Scan for the cell matching the given text and deliver its (x, y) coordinate at center. 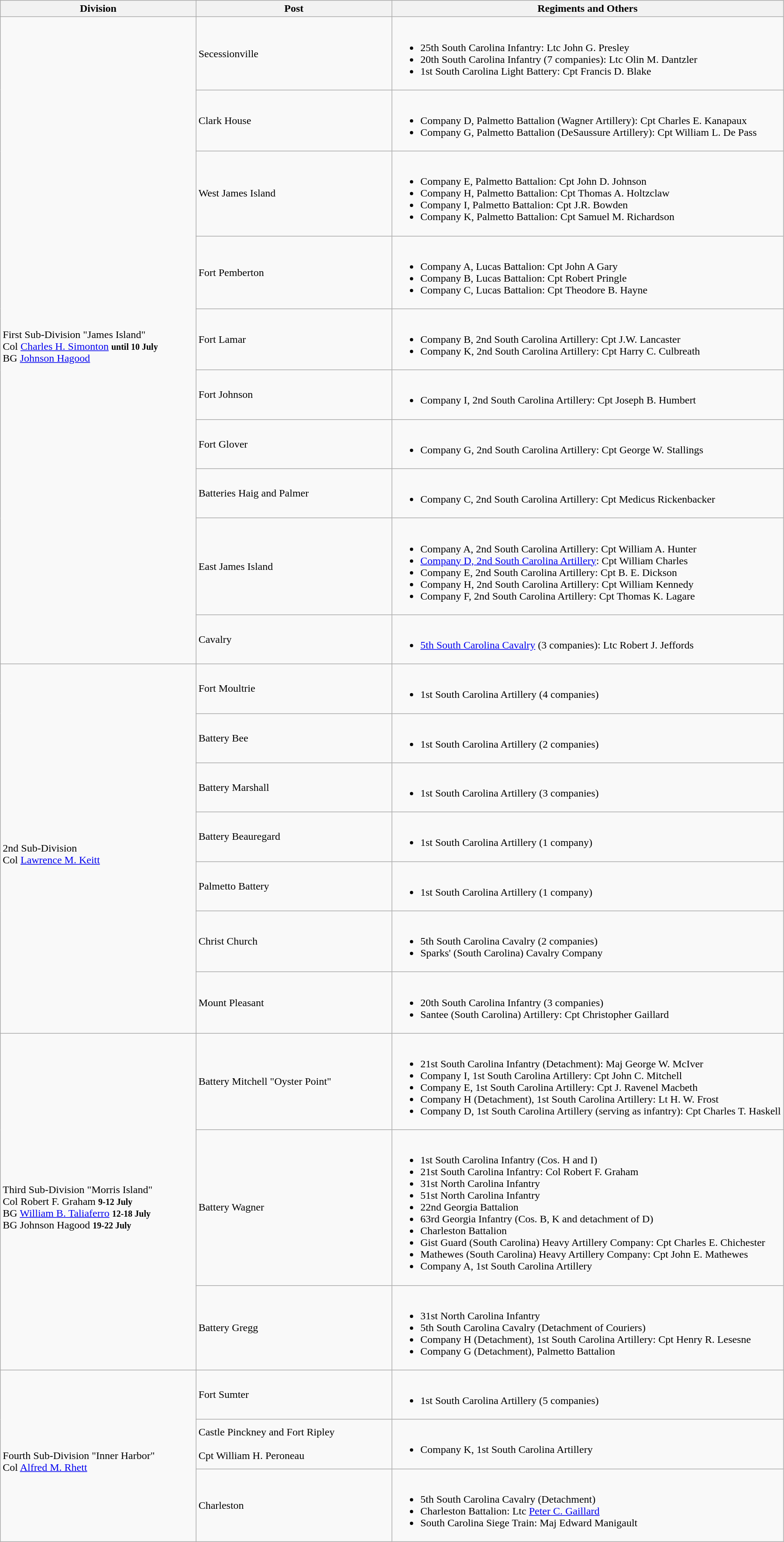
5th South Carolina Cavalry (2 companies)Sparks' (South Carolina) Cavalry Company (588, 942)
Company D, Palmetto Battalion (Wagner Artillery): Cpt Charles E. KanapauxCompany G, Palmetto Battalion (DeSaussure Artillery): Cpt William L. De Pass (588, 121)
Battery Beauregard (294, 837)
1st South Carolina Artillery (3 companies) (588, 788)
Mount Pleasant (294, 1003)
5th South Carolina Cavalry (3 companies): Ltc Robert J. Jeffords (588, 639)
Fort Johnson (294, 395)
Secessionville (294, 53)
Company G, 2nd South Carolina Artillery: Cpt George W. Stallings (588, 444)
1st South Carolina Artillery (5 companies) (588, 1395)
East James Island (294, 566)
Regiments and Others (588, 9)
20th South Carolina Infantry (3 companies)Santee (South Carolina) Artillery: Cpt Christopher Gaillard (588, 1003)
Company K, 1st South Carolina Artillery (588, 1444)
Charleston (294, 1505)
Third Sub-Division "Morris Island"Col Robert F. Graham 9-12 July BG William B. Taliaferro 12-18 July BG Johnson Hagood 19-22 July (98, 1202)
Battery Mitchell "Oyster Point" (294, 1081)
Company I, 2nd South Carolina Artillery: Cpt Joseph B. Humbert (588, 395)
Division (98, 9)
Fort Moultrie (294, 688)
Battery Bee (294, 738)
Christ Church (294, 942)
Castle Pinckney and Fort Ripley Cpt William H. Peroneau (294, 1444)
First Sub-Division "James Island"Col Charles H. Simonton until 10 July BG Johnson Hagood (98, 341)
Fort Sumter (294, 1395)
5th South Carolina Cavalry (Detachment)Charleston Battalion: Ltc Peter C. GaillardSouth Carolina Siege Train: Maj Edward Manigault (588, 1505)
Fort Glover (294, 444)
Post (294, 9)
Clark House (294, 121)
Cavalry (294, 639)
1st South Carolina Artillery (2 companies) (588, 738)
Company B, 2nd South Carolina Artillery: Cpt J.W. LancasterCompany K, 2nd South Carolina Artillery: Cpt Harry C. Culbreath (588, 339)
Company C, 2nd South Carolina Artillery: Cpt Medicus Rickenbacker (588, 493)
Palmetto Battery (294, 887)
Batteries Haig and Palmer (294, 493)
1st South Carolina Artillery (4 companies) (588, 688)
Fort Lamar (294, 339)
Company A, Lucas Battalion: Cpt John A GaryCompany B, Lucas Battalion: Cpt Robert PringleCompany C, Lucas Battalion: Cpt Theodore B. Hayne (588, 273)
2nd Sub-DivisionCol Lawrence M. Keitt (98, 848)
Battery Wagner (294, 1207)
Fort Pemberton (294, 273)
West James Island (294, 193)
Fourth Sub-Division "Inner Harbor"Col Alfred M. Rhett (98, 1456)
Battery Gregg (294, 1328)
Battery Marshall (294, 788)
